Scan for the cell matching the given text and deliver its (x, y) coordinate at center. 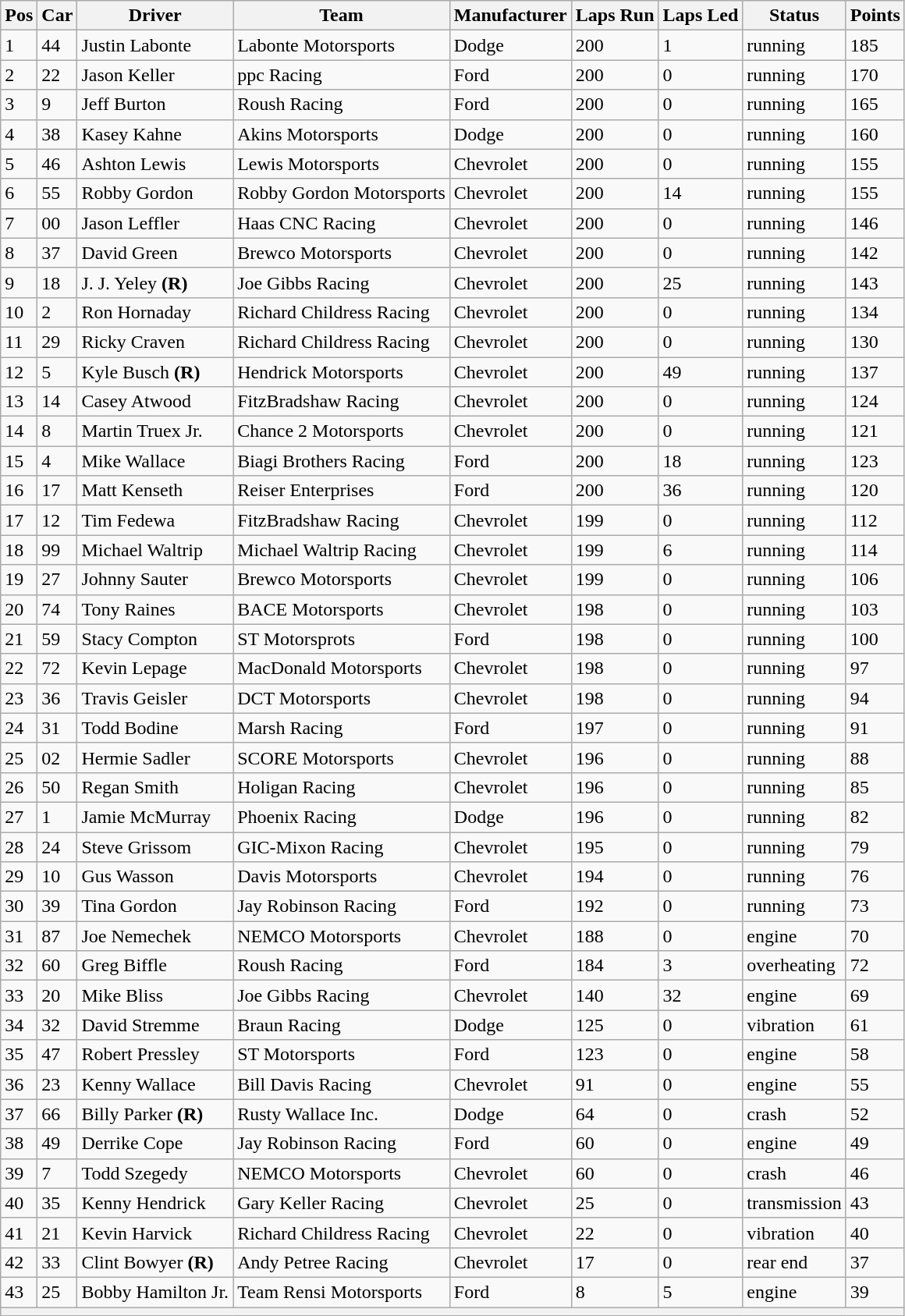
Phoenix Racing (342, 817)
85 (875, 787)
Ron Hornaday (155, 312)
Jamie McMurray (155, 817)
Steve Grissom (155, 846)
Regan Smith (155, 787)
82 (875, 817)
Matt Kenseth (155, 491)
Todd Bodine (155, 728)
170 (875, 75)
Haas CNC Racing (342, 223)
124 (875, 402)
197 (615, 728)
97 (875, 669)
Team (342, 16)
Kevin Harvick (155, 1233)
Ricky Craven (155, 342)
J. J. Yeley (R) (155, 282)
194 (615, 877)
Robert Pressley (155, 1055)
Jason Leffler (155, 223)
15 (19, 461)
69 (875, 995)
MacDonald Motorsports (342, 669)
112 (875, 520)
73 (875, 906)
Labonte Motorsports (342, 45)
76 (875, 877)
Greg Biffle (155, 966)
134 (875, 312)
Rusty Wallace Inc. (342, 1114)
195 (615, 846)
Marsh Racing (342, 728)
overheating (794, 966)
52 (875, 1114)
02 (58, 757)
Hendrick Motorsports (342, 372)
142 (875, 253)
185 (875, 45)
74 (58, 609)
Pos (19, 16)
34 (19, 1025)
64 (615, 1114)
Driver (155, 16)
88 (875, 757)
16 (19, 491)
47 (58, 1055)
SCORE Motorsports (342, 757)
121 (875, 431)
42 (19, 1262)
Travis Geisler (155, 698)
David Green (155, 253)
Biagi Brothers Racing (342, 461)
DCT Motorsports (342, 698)
Mike Wallace (155, 461)
13 (19, 402)
Michael Waltrip Racing (342, 550)
Tina Gordon (155, 906)
Kevin Lepage (155, 669)
94 (875, 698)
87 (58, 936)
ppc Racing (342, 75)
Martin Truex Jr. (155, 431)
Car (58, 16)
Justin Labonte (155, 45)
David Stremme (155, 1025)
Andy Petree Racing (342, 1262)
Lewis Motorsports (342, 164)
transmission (794, 1203)
192 (615, 906)
Tim Fedewa (155, 520)
Points (875, 16)
66 (58, 1114)
Jason Keller (155, 75)
Manufacturer (510, 16)
58 (875, 1055)
Michael Waltrip (155, 550)
160 (875, 134)
44 (58, 45)
Bobby Hamilton Jr. (155, 1292)
50 (58, 787)
28 (19, 846)
125 (615, 1025)
Team Rensi Motorsports (342, 1292)
19 (19, 580)
Casey Atwood (155, 402)
165 (875, 105)
137 (875, 372)
Billy Parker (R) (155, 1114)
120 (875, 491)
Derrike Cope (155, 1144)
Davis Motorsports (342, 877)
Kenny Wallace (155, 1084)
26 (19, 787)
140 (615, 995)
184 (615, 966)
Mike Bliss (155, 995)
61 (875, 1025)
188 (615, 936)
Kyle Busch (R) (155, 372)
Todd Szegedy (155, 1173)
Gus Wasson (155, 877)
GIC-Mixon Racing (342, 846)
Tony Raines (155, 609)
Bill Davis Racing (342, 1084)
103 (875, 609)
Clint Bowyer (R) (155, 1262)
Joe Nemechek (155, 936)
Kasey Kahne (155, 134)
99 (58, 550)
Kenny Hendrick (155, 1203)
Robby Gordon (155, 193)
Akins Motorsports (342, 134)
Jeff Burton (155, 105)
Johnny Sauter (155, 580)
41 (19, 1233)
ST Motorsports (342, 1055)
146 (875, 223)
Braun Racing (342, 1025)
Holigan Racing (342, 787)
143 (875, 282)
Laps Run (615, 16)
79 (875, 846)
Hermie Sadler (155, 757)
ST Motorsprots (342, 639)
Reiser Enterprises (342, 491)
130 (875, 342)
Robby Gordon Motorsports (342, 193)
Status (794, 16)
Gary Keller Racing (342, 1203)
59 (58, 639)
Chance 2 Motorsports (342, 431)
114 (875, 550)
100 (875, 639)
Ashton Lewis (155, 164)
106 (875, 580)
11 (19, 342)
BACE Motorsports (342, 609)
rear end (794, 1262)
30 (19, 906)
Stacy Compton (155, 639)
70 (875, 936)
00 (58, 223)
Laps Led (701, 16)
